Locate the cell with the specified text and output its (x, y) center coordinate. 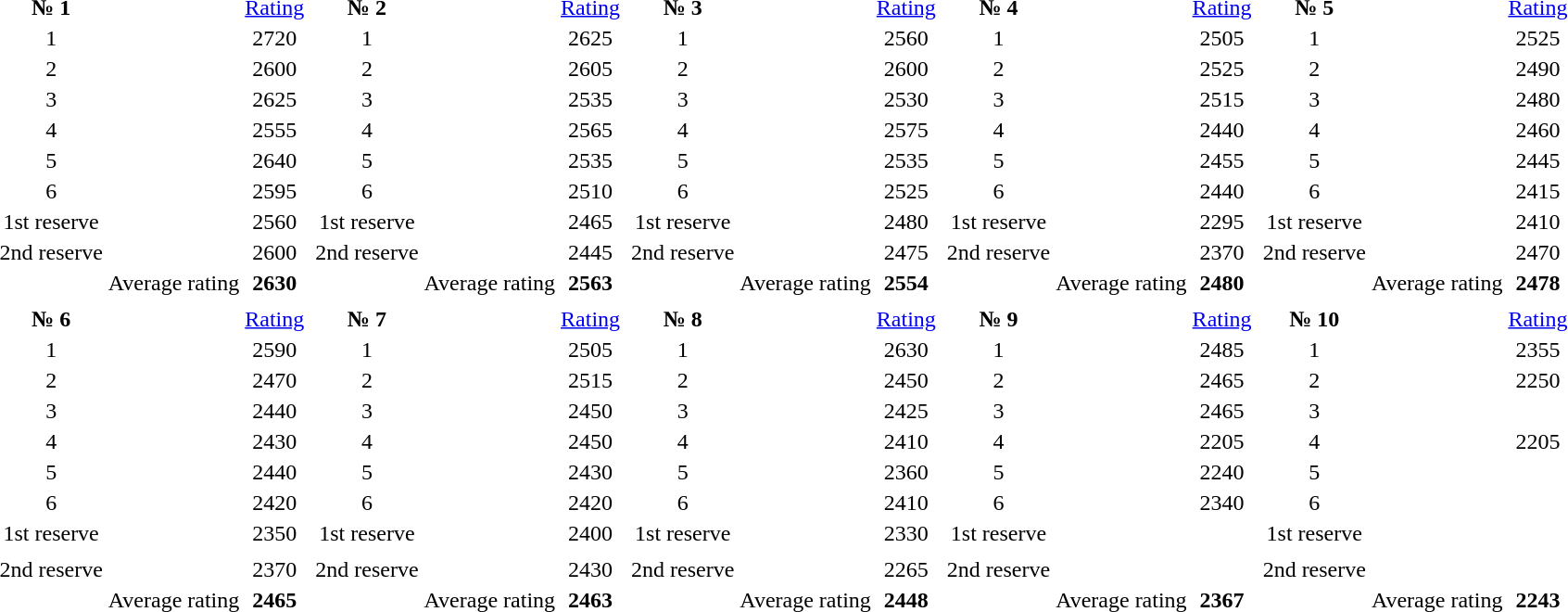
2445 (591, 252)
2485 (1221, 350)
№ 10 (1314, 319)
2605 (591, 69)
2640 (274, 160)
2455 (1221, 160)
2425 (906, 411)
2510 (591, 191)
2330 (906, 533)
2565 (591, 130)
№ 9 (998, 319)
2360 (906, 472)
№ 8 (683, 319)
2205 (1221, 441)
2563 (591, 283)
2595 (274, 191)
2530 (906, 99)
2340 (1221, 503)
2475 (906, 252)
2470 (274, 380)
2575 (906, 130)
2555 (274, 130)
2295 (1221, 222)
2240 (1221, 472)
2590 (274, 350)
2720 (274, 38)
№ 7 (367, 319)
2400 (591, 533)
2554 (906, 283)
2265 (906, 569)
2350 (274, 533)
